Pinpoint the cell where the given text exists, returning its [x, y] midpoint coordinate. 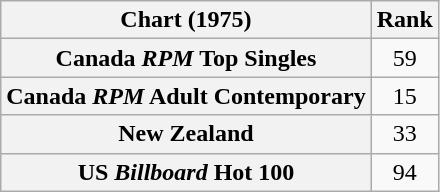
33 [404, 134]
94 [404, 172]
Chart (1975) [186, 20]
New Zealand [186, 134]
US Billboard Hot 100 [186, 172]
Canada RPM Top Singles [186, 58]
Rank [404, 20]
Canada RPM Adult Contemporary [186, 96]
15 [404, 96]
59 [404, 58]
